Return the [X, Y] coordinate for the center point of the cell that contains the specified text.  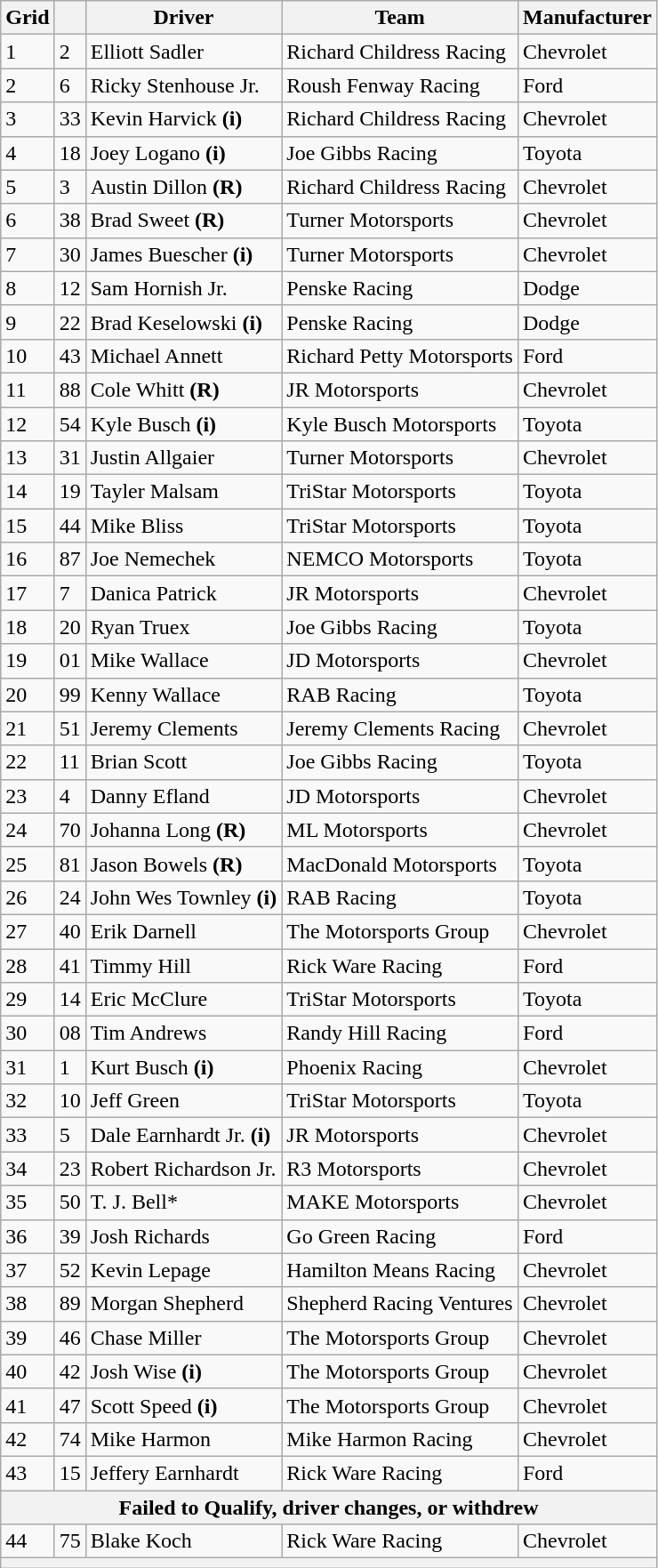
99 [69, 695]
Ricky Stenhouse Jr. [183, 85]
Roush Fenway Racing [400, 85]
Joe Nemechek [183, 559]
Dale Earnhardt Jr. (i) [183, 1135]
Mike Bliss [183, 526]
T. J. Bell* [183, 1202]
Austin Dillon (R) [183, 187]
Jeffery Earnhardt [183, 1473]
88 [69, 390]
Morgan Shepherd [183, 1304]
54 [69, 424]
Mike Harmon [183, 1439]
75 [69, 1541]
52 [69, 1270]
Scott Speed (i) [183, 1405]
21 [28, 728]
74 [69, 1439]
Kyle Busch (i) [183, 424]
01 [69, 661]
R3 Motorsports [400, 1169]
08 [69, 1033]
8 [28, 288]
Go Green Racing [400, 1236]
NEMCO Motorsports [400, 559]
Cole Whitt (R) [183, 390]
Richard Petty Motorsports [400, 356]
47 [69, 1405]
Brad Keselowski (i) [183, 322]
32 [28, 1101]
Randy Hill Racing [400, 1033]
Jeremy Clements [183, 728]
Johanna Long (R) [183, 830]
Brad Sweet (R) [183, 221]
Elliott Sadler [183, 52]
34 [28, 1169]
28 [28, 965]
MAKE Motorsports [400, 1202]
Danica Patrick [183, 593]
Josh Richards [183, 1236]
Eric McClure [183, 1000]
John Wes Townley (i) [183, 897]
Driver [183, 18]
29 [28, 1000]
Hamilton Means Racing [400, 1270]
Mike Harmon Racing [400, 1439]
Blake Koch [183, 1541]
James Buescher (i) [183, 254]
89 [69, 1304]
Shepherd Racing Ventures [400, 1304]
Joey Logano (i) [183, 153]
Jeremy Clements Racing [400, 728]
13 [28, 458]
Kurt Busch (i) [183, 1067]
Chase Miller [183, 1338]
Failed to Qualify, driver changes, or withdrew [329, 1508]
Phoenix Racing [400, 1067]
25 [28, 864]
Ryan Truex [183, 627]
Timmy Hill [183, 965]
Kyle Busch Motorsports [400, 424]
27 [28, 931]
35 [28, 1202]
Sam Hornish Jr. [183, 288]
46 [69, 1338]
Kevin Lepage [183, 1270]
Justin Allgaier [183, 458]
Mike Wallace [183, 661]
Kenny Wallace [183, 695]
Brian Scott [183, 762]
70 [69, 830]
ML Motorsports [400, 830]
Team [400, 18]
Robert Richardson Jr. [183, 1169]
Grid [28, 18]
50 [69, 1202]
17 [28, 593]
37 [28, 1270]
26 [28, 897]
Jason Bowels (R) [183, 864]
Erik Darnell [183, 931]
Manufacturer [587, 18]
81 [69, 864]
16 [28, 559]
Tayler Malsam [183, 492]
MacDonald Motorsports [400, 864]
Tim Andrews [183, 1033]
Michael Annett [183, 356]
36 [28, 1236]
Kevin Harvick (i) [183, 119]
87 [69, 559]
Danny Efland [183, 796]
Josh Wise (i) [183, 1371]
Jeff Green [183, 1101]
51 [69, 728]
9 [28, 322]
